Scan for the cell matching the given text and deliver its (x, y) coordinate at center. 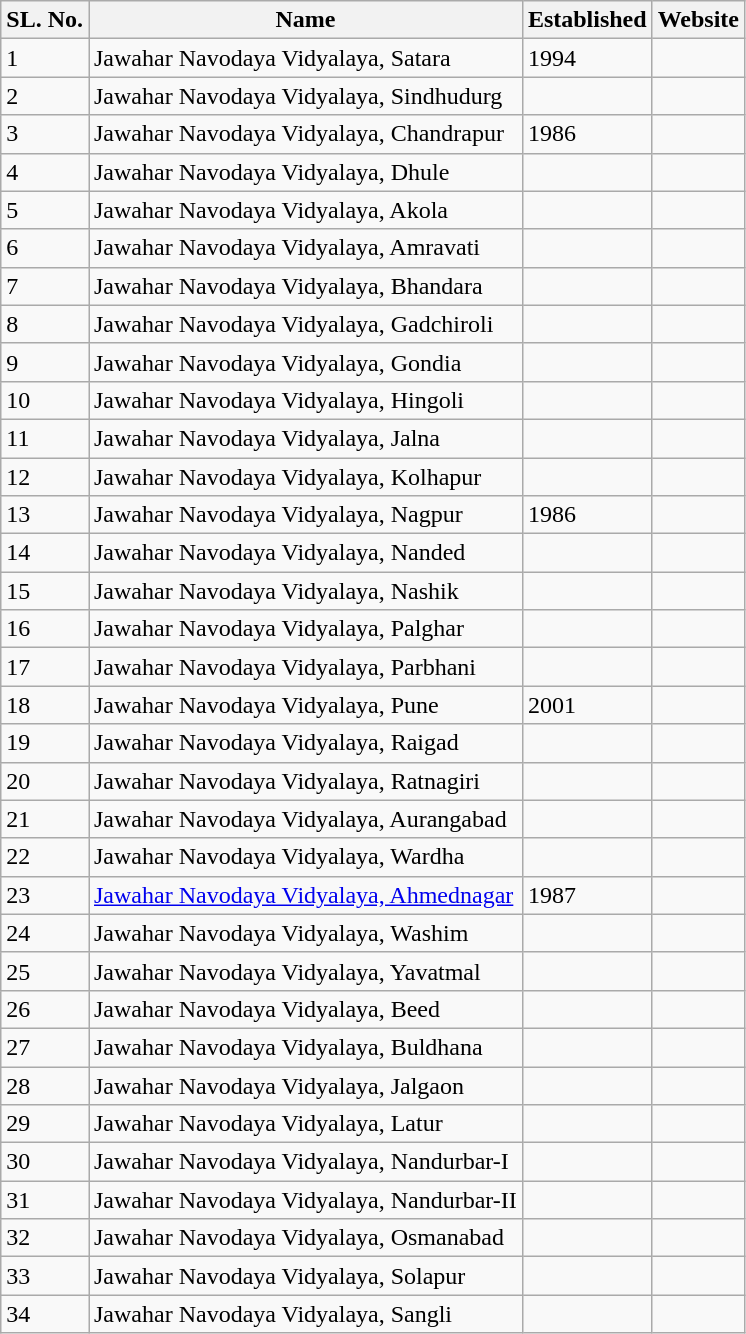
10 (45, 400)
17 (45, 667)
Jawahar Navodaya Vidyalaya, Nandurbar-I (305, 1162)
12 (45, 477)
Jawahar Navodaya Vidyalaya, Gondia (305, 362)
14 (45, 553)
Jawahar Navodaya Vidyalaya, Hingoli (305, 400)
6 (45, 248)
Jawahar Navodaya Vidyalaya, Kolhapur (305, 477)
2 (45, 96)
Jawahar Navodaya Vidyalaya, Washim (305, 933)
24 (45, 933)
Jawahar Navodaya Vidyalaya, Ratnagiri (305, 781)
26 (45, 1009)
19 (45, 743)
Jawahar Navodaya Vidyalaya, Parbhani (305, 667)
Jawahar Navodaya Vidyalaya, Akola (305, 210)
18 (45, 705)
Jawahar Navodaya Vidyalaya, Raigad (305, 743)
27 (45, 1047)
2001 (587, 705)
32 (45, 1238)
Jawahar Navodaya Vidyalaya, Dhule (305, 172)
22 (45, 857)
Jawahar Navodaya Vidyalaya, Pune (305, 705)
7 (45, 286)
Jawahar Navodaya Vidyalaya, Palghar (305, 629)
9 (45, 362)
5 (45, 210)
Jawahar Navodaya Vidyalaya, Bhandara (305, 286)
Jawahar Navodaya Vidyalaya, Nagpur (305, 515)
Jawahar Navodaya Vidyalaya, Osmanabad (305, 1238)
Jawahar Navodaya Vidyalaya, Satara (305, 58)
Website (698, 20)
Jawahar Navodaya Vidyalaya, Buldhana (305, 1047)
Jawahar Navodaya Vidyalaya, Amravati (305, 248)
Jawahar Navodaya Vidyalaya, Aurangabad (305, 819)
Jawahar Navodaya Vidyalaya, Solapur (305, 1276)
1987 (587, 895)
Jawahar Navodaya Vidyalaya, Sangli (305, 1314)
23 (45, 895)
28 (45, 1085)
Jawahar Navodaya Vidyalaya, Gadchiroli (305, 324)
Jawahar Navodaya Vidyalaya, Beed (305, 1009)
31 (45, 1200)
21 (45, 819)
15 (45, 591)
Established (587, 20)
1 (45, 58)
30 (45, 1162)
13 (45, 515)
Jawahar Navodaya Vidyalaya, Wardha (305, 857)
SL. No. (45, 20)
34 (45, 1314)
Jawahar Navodaya Vidyalaya, Ahmednagar (305, 895)
3 (45, 134)
Jawahar Navodaya Vidyalaya, Yavatmal (305, 971)
Jawahar Navodaya Vidyalaya, Nanded (305, 553)
Jawahar Navodaya Vidyalaya, Latur (305, 1124)
Jawahar Navodaya Vidyalaya, Sindhudurg (305, 96)
Jawahar Navodaya Vidyalaya, Chandrapur (305, 134)
33 (45, 1276)
29 (45, 1124)
Jawahar Navodaya Vidyalaya, Nandurbar-II (305, 1200)
4 (45, 172)
Name (305, 20)
11 (45, 438)
Jawahar Navodaya Vidyalaya, Nashik (305, 591)
20 (45, 781)
1994 (587, 58)
Jawahar Navodaya Vidyalaya, Jalgaon (305, 1085)
Jawahar Navodaya Vidyalaya, Jalna (305, 438)
16 (45, 629)
8 (45, 324)
25 (45, 971)
